For the text-containing cell, return its midpoint in (X, Y) coordinate format. 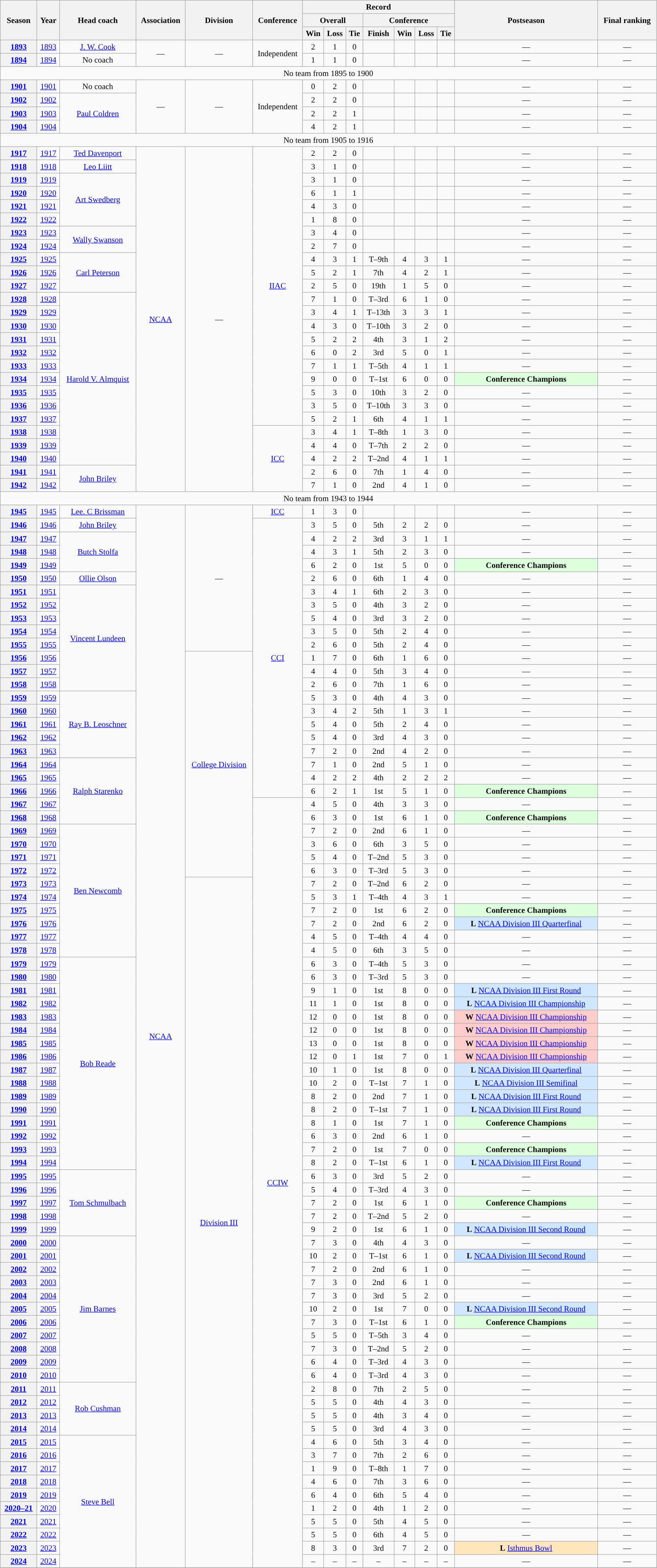
IIAC (278, 286)
Division (219, 20)
No team from 1895 to 1900 (329, 74)
L NCAA Division III Championship (526, 1003)
T–13th (379, 313)
Association (160, 20)
J. W. Cook (98, 47)
T–7th (379, 446)
Jim Barnes (98, 1309)
Ray B. Leoschner (98, 724)
Art Swedberg (98, 200)
Vincent Lundeen (98, 638)
Lee. C Brissman (98, 512)
Butch Stolfa (98, 552)
Season (19, 20)
2020 (48, 1508)
L Isthmus Bowl (526, 1548)
Paul Coldren (98, 113)
13 (313, 1043)
Ben Newcomb (98, 891)
No team from 1943 to 1944 (329, 499)
2020–21 (19, 1508)
CCIW (278, 1183)
Ralph Starenko (98, 791)
Overall (333, 20)
Head coach (98, 20)
Harold V. Almquist (98, 379)
L NCAA Division III Semifinal (526, 1083)
Division III (219, 1223)
Rob Cushman (98, 1409)
10th (379, 392)
NCAA (160, 319)
T–9th (379, 259)
CCI (278, 658)
11 (313, 1003)
Leo Liitt (98, 166)
Wally Swanson (98, 240)
Ted Davenport (98, 153)
19th (379, 286)
Carl Peterson (98, 273)
Ollie Olson (98, 578)
Final ranking (627, 20)
No team from 1905 to 1916 (329, 140)
Year (48, 20)
Postseason (526, 20)
College Division (219, 764)
Tom Schmulbach (98, 1203)
Record (378, 7)
Steve Bell (98, 1502)
Finish (379, 34)
Bob Reade (98, 1063)
